Capture the cell that displays the provided text and extract its (X, Y) central coordinate. 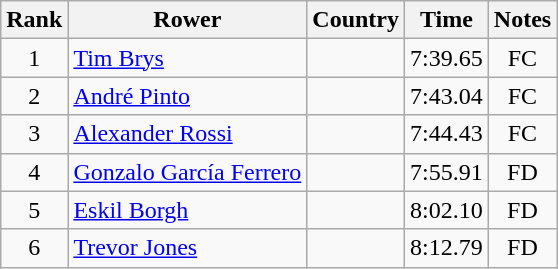
7:39.65 (447, 58)
Rower (188, 20)
2 (34, 96)
Trevor Jones (188, 248)
Tim Brys (188, 58)
Alexander Rossi (188, 134)
5 (34, 210)
Rank (34, 20)
Eskil Borgh (188, 210)
Time (447, 20)
1 (34, 58)
8:12.79 (447, 248)
4 (34, 172)
3 (34, 134)
Gonzalo García Ferrero (188, 172)
7:55.91 (447, 172)
7:43.04 (447, 96)
Country (356, 20)
7:44.43 (447, 134)
Notes (522, 20)
6 (34, 248)
André Pinto (188, 96)
8:02.10 (447, 210)
